Search for the cell housing the specified text and yield its [X, Y] center coordinate. 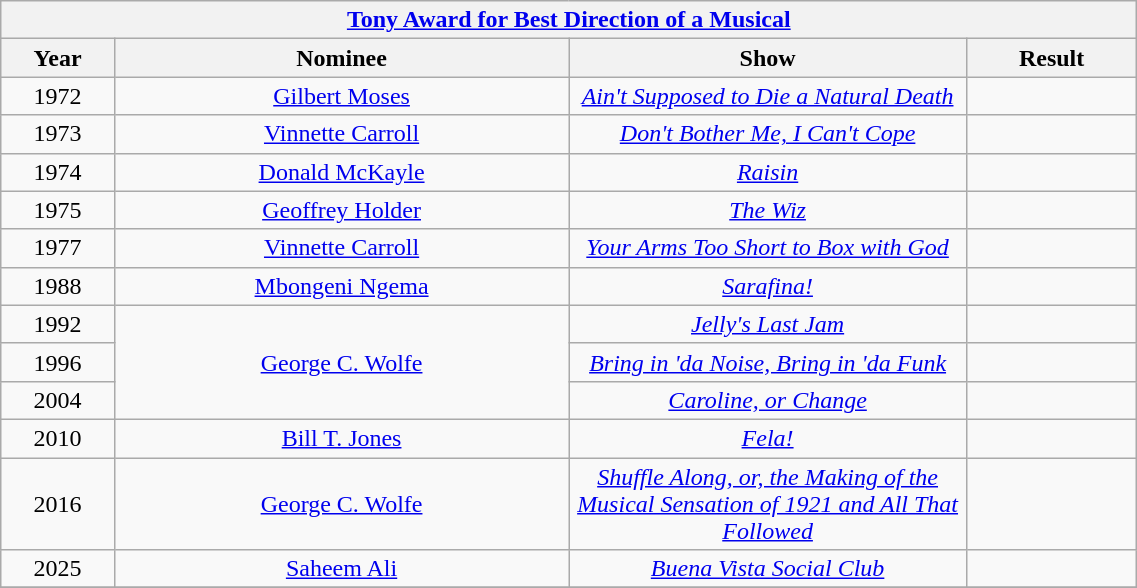
Year [58, 58]
Don't Bother Me, I Can't Cope [768, 134]
Your Arms Too Short to Box with God [768, 248]
2004 [58, 400]
Jelly's Last Jam [768, 324]
Result [1051, 58]
Donald McKayle [341, 172]
Buena Vista Social Club [768, 569]
Bring in 'da Noise, Bring in 'da Funk [768, 362]
2010 [58, 438]
Nominee [341, 58]
Caroline, or Change [768, 400]
Raisin [768, 172]
Saheem Ali [341, 569]
The Wiz [768, 210]
Shuffle Along, or, the Making of the Musical Sensation of 1921 and All That Followed [768, 504]
1977 [58, 248]
1975 [58, 210]
Show [768, 58]
1988 [58, 286]
Bill T. Jones [341, 438]
Tony Award for Best Direction of a Musical [569, 20]
Fela! [768, 438]
Ain't Supposed to Die a Natural Death [768, 96]
1973 [58, 134]
1996 [58, 362]
1972 [58, 96]
2025 [58, 569]
Sarafina! [768, 286]
2016 [58, 504]
Gilbert Moses [341, 96]
Mbongeni Ngema [341, 286]
Geoffrey Holder [341, 210]
1974 [58, 172]
1992 [58, 324]
